Provide the (x, y) coordinate of the cell's center where the given text is located.  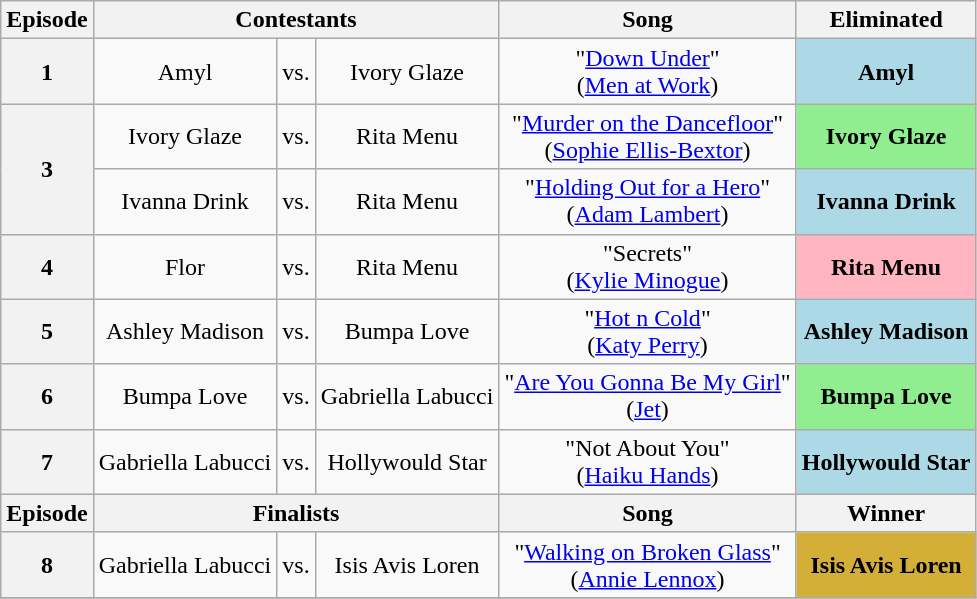
Eliminated (886, 20)
"Holding Out for a Hero"(Adam Lambert) (648, 202)
"Down Under"(Men at Work) (648, 72)
"Walking on Broken Glass"(Annie Lennox) (648, 564)
4 (47, 266)
3 (47, 169)
"Not About You"(Haiku Hands) (648, 462)
Finalists (296, 513)
1 (47, 72)
Winner (886, 513)
"Hot n Cold"(Katy Perry) (648, 332)
7 (47, 462)
Contestants (296, 20)
8 (47, 564)
"Secrets"(Kylie Minogue) (648, 266)
Flor (185, 266)
5 (47, 332)
6 (47, 396)
"Murder on the Dancefloor"(Sophie Ellis-Bextor) (648, 136)
"Are You Gonna Be My Girl"(Jet) (648, 396)
